For the text-containing cell, return its midpoint in [X, Y] coordinate format. 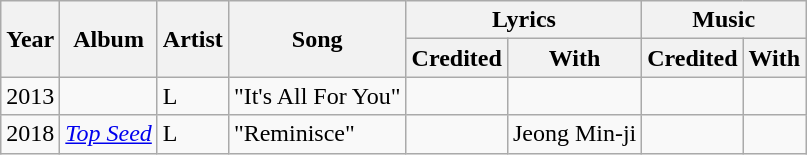
Album [109, 39]
2013 [30, 96]
Song [317, 39]
"Reminisce" [317, 134]
2018 [30, 134]
Artist [192, 39]
"It's All For You" [317, 96]
Top Seed [109, 134]
Lyrics [524, 20]
Music [724, 20]
Jeong Min-ji [574, 134]
Year [30, 39]
